Output the [x, y] coordinate of the center of the cell containing the given text.  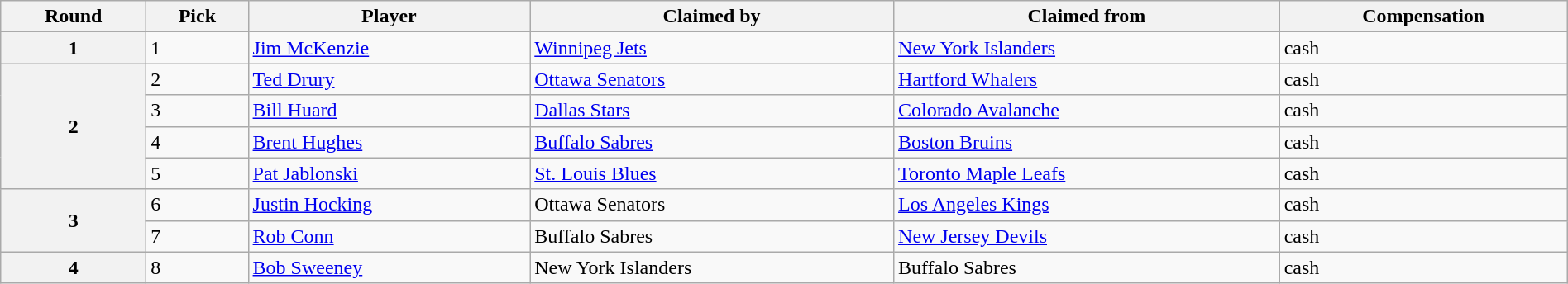
6 [197, 205]
Los Angeles Kings [1087, 205]
Boston Bruins [1087, 142]
Justin Hocking [389, 205]
St. Louis Blues [712, 173]
New Jersey Devils [1087, 236]
Claimed by [712, 17]
Dallas Stars [712, 111]
Winnipeg Jets [712, 48]
Bob Sweeney [389, 267]
Round [74, 17]
Claimed from [1087, 17]
Brent Hughes [389, 142]
7 [197, 236]
Hartford Whalers [1087, 79]
Bill Huard [389, 111]
Jim McKenzie [389, 48]
Pick [197, 17]
Toronto Maple Leafs [1087, 173]
Colorado Avalanche [1087, 111]
8 [197, 267]
Ted Drury [389, 79]
5 [197, 173]
Player [389, 17]
Compensation [1423, 17]
Rob Conn [389, 236]
Pat Jablonski [389, 173]
